Search for the cell housing the specified text and yield its [x, y] center coordinate. 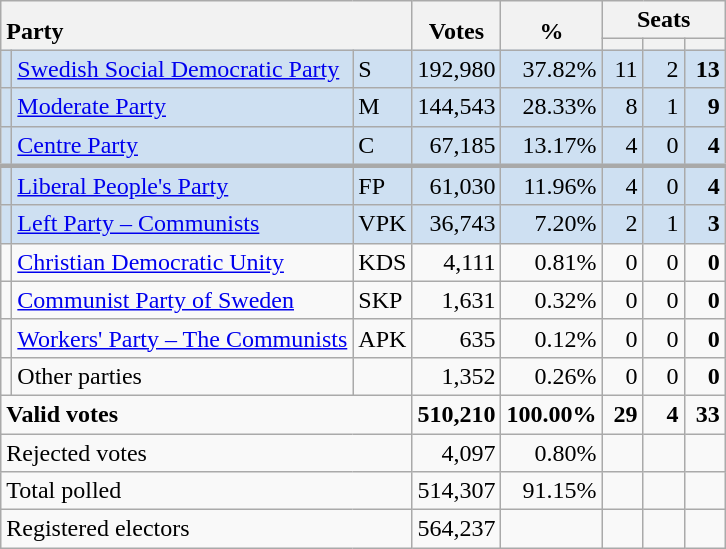
0.81% [552, 262]
91.15% [552, 491]
0.26% [552, 376]
Communist Party of Sweden [182, 300]
VPK [382, 224]
1,352 [456, 376]
Votes [456, 26]
67,185 [456, 146]
M [382, 107]
61,030 [456, 186]
635 [456, 338]
4,111 [456, 262]
28.33% [552, 107]
SKP [382, 300]
Party [206, 26]
144,543 [456, 107]
11.96% [552, 186]
564,237 [456, 529]
Seats [664, 20]
Left Party – Communists [182, 224]
13.17% [552, 146]
192,980 [456, 69]
KDS [382, 262]
29 [622, 414]
Total polled [206, 491]
4,097 [456, 453]
1,631 [456, 300]
3 [704, 224]
Christian Democratic Unity [182, 262]
13 [704, 69]
% [552, 26]
37.82% [552, 69]
100.00% [552, 414]
Liberal People's Party [182, 186]
514,307 [456, 491]
APK [382, 338]
8 [622, 107]
FP [382, 186]
0.80% [552, 453]
11 [622, 69]
Centre Party [182, 146]
Registered electors [206, 529]
S [382, 69]
36,743 [456, 224]
7.20% [552, 224]
Swedish Social Democratic Party [182, 69]
33 [704, 414]
Moderate Party [182, 107]
Other parties [182, 376]
Valid votes [206, 414]
C [382, 146]
Workers' Party – The Communists [182, 338]
510,210 [456, 414]
0.12% [552, 338]
9 [704, 107]
0.32% [552, 300]
Rejected votes [206, 453]
